Detect which cell encompasses the target text, then output its [X, Y] center coordinate. 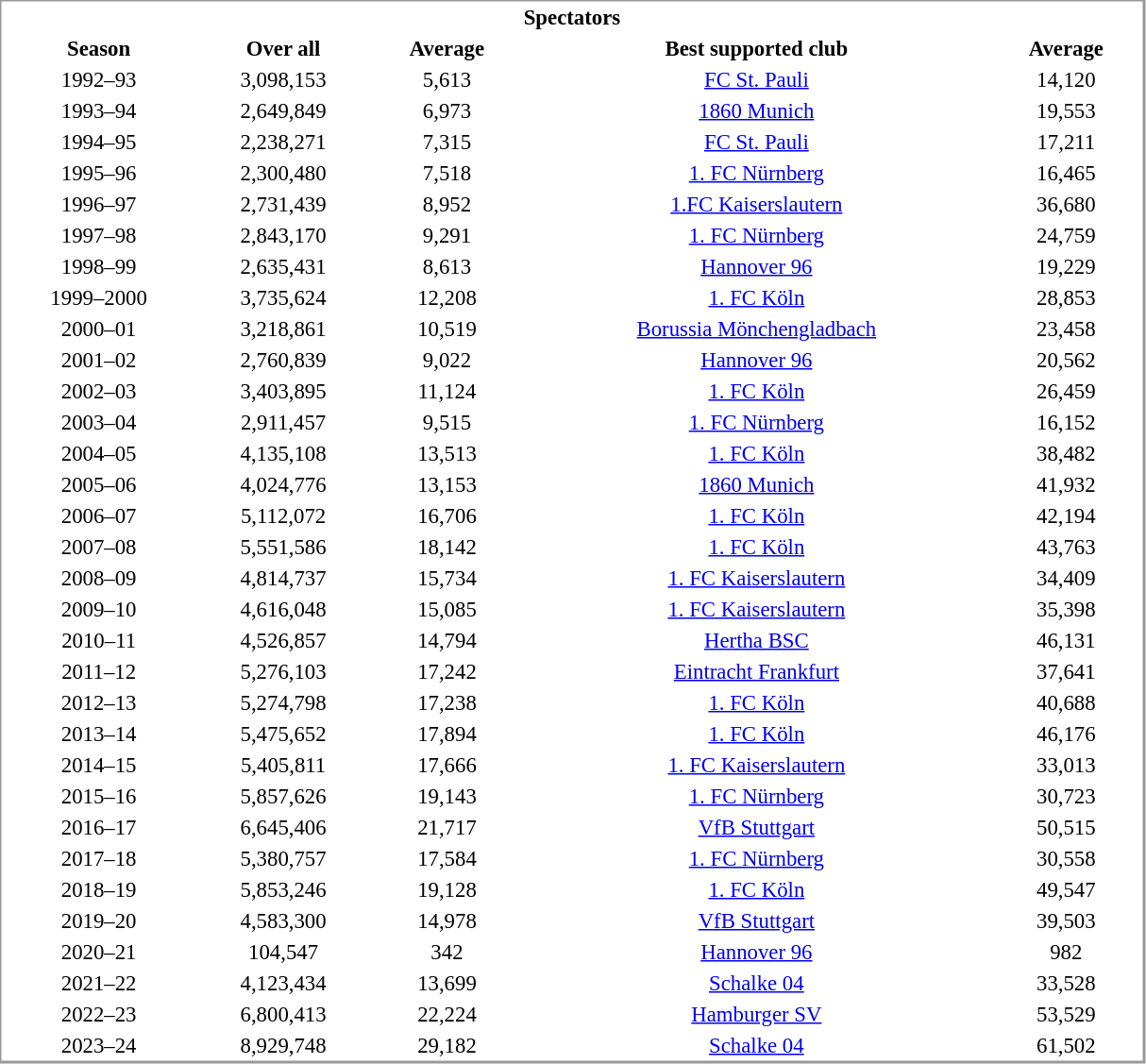
17,242 [447, 672]
14,794 [447, 640]
10,519 [447, 329]
2,649,849 [283, 111]
1993–94 [99, 111]
13,513 [447, 453]
19,553 [1066, 111]
30,723 [1066, 797]
6,800,413 [283, 1014]
Hamburger SV [757, 1014]
17,666 [447, 765]
5,613 [447, 79]
30,558 [1066, 859]
11,124 [447, 391]
Spectators [572, 17]
2016–17 [99, 827]
16,706 [447, 515]
104,547 [283, 952]
1998–99 [99, 266]
2,238,271 [283, 142]
61,502 [1066, 1046]
15,085 [447, 610]
41,932 [1066, 485]
2,911,457 [283, 423]
16,465 [1066, 174]
2018–19 [99, 889]
5,551,586 [283, 548]
2012–13 [99, 702]
50,515 [1066, 827]
43,763 [1066, 548]
12,208 [447, 298]
13,153 [447, 485]
28,853 [1066, 298]
Borussia Mönchengladbach [757, 329]
3,735,624 [283, 298]
982 [1066, 952]
4,135,108 [283, 453]
4,616,048 [283, 610]
17,238 [447, 702]
26,459 [1066, 391]
2006–07 [99, 515]
15,734 [447, 578]
8,929,748 [283, 1046]
2007–08 [99, 548]
2002–03 [99, 391]
35,398 [1066, 610]
14,120 [1066, 79]
6,973 [447, 111]
7,315 [447, 142]
17,894 [447, 735]
8,952 [447, 204]
4,526,857 [283, 640]
49,547 [1066, 889]
2005–06 [99, 485]
7,518 [447, 174]
2011–12 [99, 672]
4,583,300 [283, 921]
5,475,652 [283, 735]
4,024,776 [283, 485]
19,128 [447, 889]
Hertha BSC [757, 640]
2015–16 [99, 797]
1994–95 [99, 142]
1995–96 [99, 174]
5,380,757 [283, 859]
4,123,434 [283, 984]
1.FC Kaiserslautern [757, 204]
5,857,626 [283, 797]
2013–14 [99, 735]
1999–2000 [99, 298]
5,276,103 [283, 672]
22,224 [447, 1014]
2019–20 [99, 921]
Eintracht Frankfurt [757, 672]
2014–15 [99, 765]
6,645,406 [283, 827]
39,503 [1066, 921]
20,562 [1066, 361]
2003–04 [99, 423]
2004–05 [99, 453]
2,760,839 [283, 361]
5,853,246 [283, 889]
Best supported club [757, 49]
2,731,439 [283, 204]
14,978 [447, 921]
19,229 [1066, 266]
2000–01 [99, 329]
1992–93 [99, 79]
37,641 [1066, 672]
42,194 [1066, 515]
2010–11 [99, 640]
33,528 [1066, 984]
2022–23 [99, 1014]
24,759 [1066, 236]
3,218,861 [283, 329]
2001–02 [99, 361]
29,182 [447, 1046]
2020–21 [99, 952]
40,688 [1066, 702]
342 [447, 952]
5,274,798 [283, 702]
2,635,431 [283, 266]
9,291 [447, 236]
53,529 [1066, 1014]
4,814,737 [283, 578]
2,300,480 [283, 174]
5,112,072 [283, 515]
1996–97 [99, 204]
46,176 [1066, 735]
2,843,170 [283, 236]
9,022 [447, 361]
13,699 [447, 984]
2008–09 [99, 578]
2021–22 [99, 984]
33,013 [1066, 765]
16,152 [1066, 423]
1997–98 [99, 236]
21,717 [447, 827]
3,403,895 [283, 391]
Season [99, 49]
Over all [283, 49]
2017–18 [99, 859]
5,405,811 [283, 765]
17,211 [1066, 142]
2023–24 [99, 1046]
9,515 [447, 423]
8,613 [447, 266]
23,458 [1066, 329]
46,131 [1066, 640]
38,482 [1066, 453]
19,143 [447, 797]
36,680 [1066, 204]
17,584 [447, 859]
18,142 [447, 548]
3,098,153 [283, 79]
34,409 [1066, 578]
2009–10 [99, 610]
